For the text-containing cell, return its midpoint in (x, y) coordinate format. 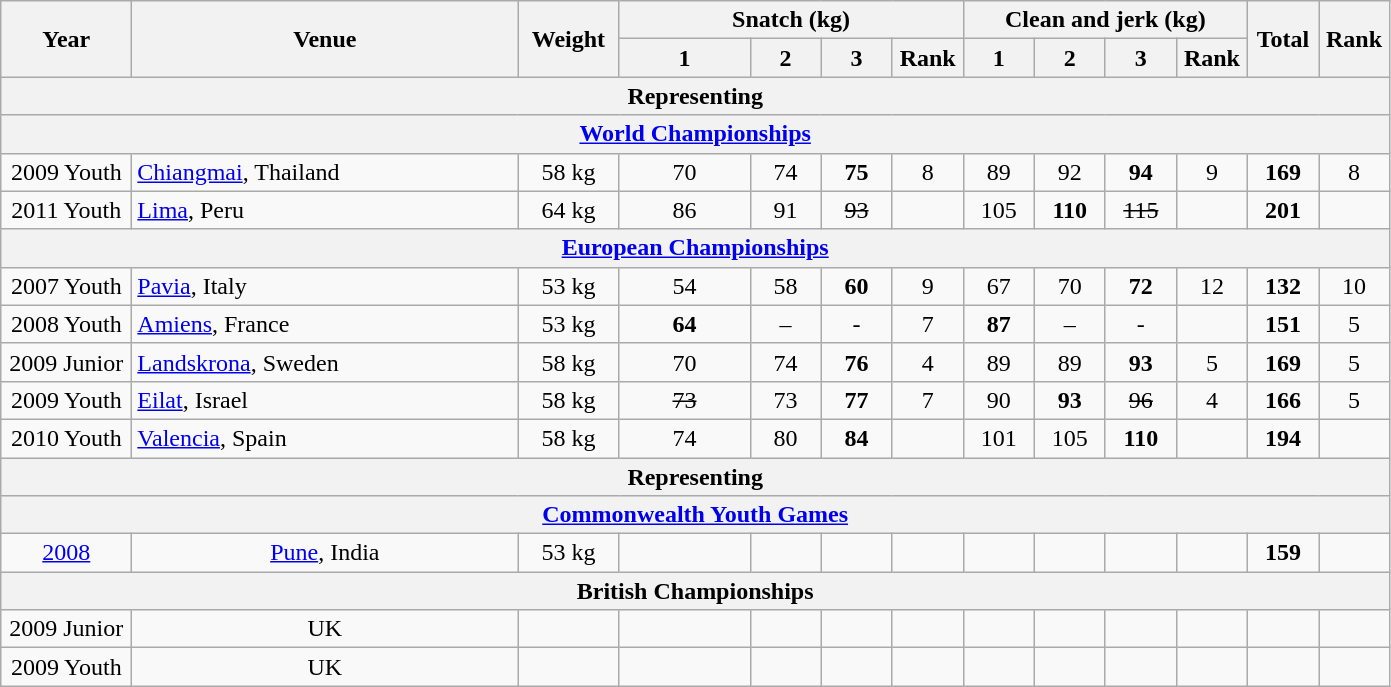
World Championships (696, 134)
201 (1282, 210)
90 (998, 400)
94 (1140, 172)
Amiens, France (325, 324)
86 (684, 210)
84 (856, 438)
58 (786, 286)
77 (856, 400)
76 (856, 362)
194 (1282, 438)
87 (998, 324)
166 (1282, 400)
Clean and jerk (kg) (1105, 20)
2010 Youth (66, 438)
Eilat, Israel (325, 400)
96 (1140, 400)
Total (1282, 39)
2008 (66, 553)
12 (1212, 286)
91 (786, 210)
Landskrona, Sweden (325, 362)
2007 Youth (66, 286)
2008 Youth (66, 324)
54 (684, 286)
Commonwealth Youth Games (696, 515)
Venue (325, 39)
Lima, Peru (325, 210)
Year (66, 39)
75 (856, 172)
60 (856, 286)
2011 Youth (66, 210)
64 (684, 324)
80 (786, 438)
European Championships (696, 248)
64 kg (568, 210)
Valencia, Spain (325, 438)
67 (998, 286)
Chiangmai, Thailand (325, 172)
159 (1282, 553)
British Championships (696, 591)
132 (1282, 286)
Pune, India (325, 553)
101 (998, 438)
Pavia, Italy (325, 286)
92 (1070, 172)
Weight (568, 39)
72 (1140, 286)
10 (1354, 286)
Snatch (kg) (791, 20)
151 (1282, 324)
115 (1140, 210)
